Capture the cell that displays the provided text and extract its (X, Y) central coordinate. 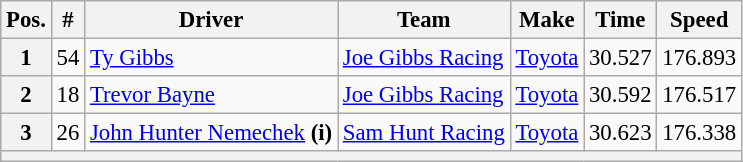
2 (26, 95)
Team (424, 20)
Speed (700, 20)
Trevor Bayne (212, 95)
Sam Hunt Racing (424, 133)
176.517 (700, 95)
54 (68, 58)
30.623 (620, 133)
Ty Gibbs (212, 58)
3 (26, 133)
1 (26, 58)
Make (547, 20)
Driver (212, 20)
John Hunter Nemechek (i) (212, 133)
30.592 (620, 95)
176.893 (700, 58)
176.338 (700, 133)
Pos. (26, 20)
18 (68, 95)
Time (620, 20)
30.527 (620, 58)
# (68, 20)
26 (68, 133)
